Output the (X, Y) coordinate of the center of the cell containing the given text.  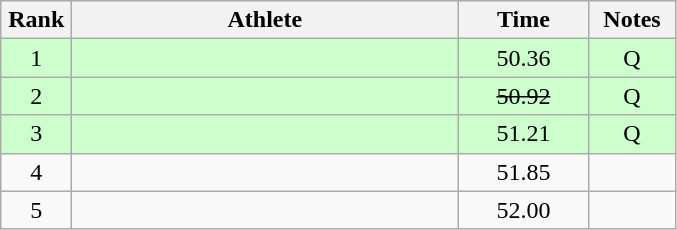
Notes (632, 20)
Athlete (265, 20)
4 (36, 172)
50.92 (524, 96)
1 (36, 58)
50.36 (524, 58)
52.00 (524, 210)
51.21 (524, 134)
Rank (36, 20)
Time (524, 20)
2 (36, 96)
5 (36, 210)
51.85 (524, 172)
3 (36, 134)
